Search for the cell housing the specified text and yield its [X, Y] center coordinate. 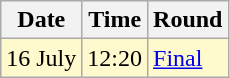
Time [115, 20]
Round [188, 20]
12:20 [115, 58]
Date [42, 20]
Final [188, 58]
16 July [42, 58]
